Return [X, Y] of the center of cell containing provided text 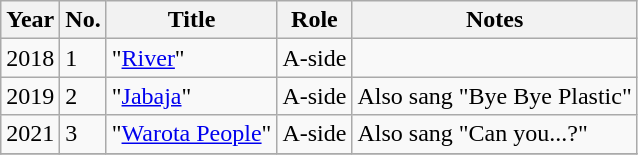
2018 [30, 58]
2021 [30, 134]
Notes [494, 20]
Year [30, 20]
"River" [192, 58]
2 [83, 96]
Title [192, 20]
Role [314, 20]
Also sang "Bye Bye Plastic" [494, 96]
2019 [30, 96]
1 [83, 58]
"Jabaja" [192, 96]
3 [83, 134]
"Warota People" [192, 134]
Also sang "Can you...?" [494, 134]
No. [83, 20]
